Return the [x, y] coordinate for the center point of the cell that contains the specified text.  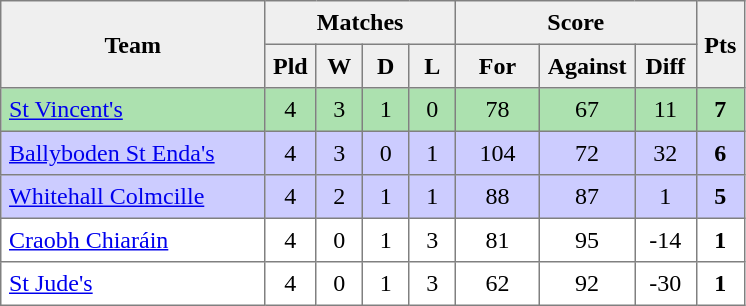
6 [720, 153]
11 [666, 110]
78 [497, 110]
104 [497, 153]
62 [497, 284]
92 [586, 284]
Pld [290, 66]
Diff [666, 66]
Ballyboden St Enda's [133, 153]
Team [133, 44]
For [497, 66]
32 [666, 153]
-14 [666, 240]
Craobh Chiaráin [133, 240]
Whitehall Colmcille [133, 197]
7 [720, 110]
St Vincent's [133, 110]
81 [497, 240]
Matches [360, 23]
D [385, 66]
L [432, 66]
-30 [666, 284]
Pts [720, 44]
87 [586, 197]
Against [586, 66]
W [339, 66]
2 [339, 197]
72 [586, 153]
5 [720, 197]
St Jude's [133, 284]
67 [586, 110]
88 [497, 197]
Score [576, 23]
95 [586, 240]
